Output the (X, Y) coordinate of the center of the cell containing the given text.  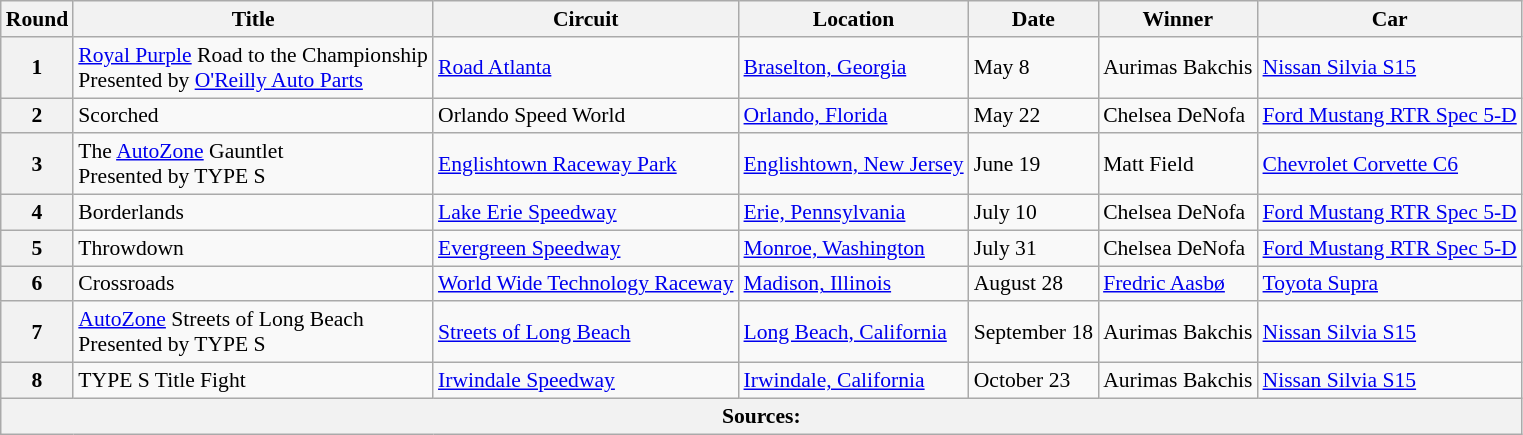
Streets of Long Beach (586, 332)
AutoZone Streets of Long BeachPresented by TYPE S (253, 332)
Evergreen Speedway (586, 248)
7 (38, 332)
Lake Erie Speedway (586, 213)
Date (1034, 19)
July 10 (1034, 213)
Scorched (253, 116)
Matt Field (1178, 164)
Royal Purple Road to the ChampionshipPresented by O'Reilly Auto Parts (253, 68)
TYPE S Title Fight (253, 381)
August 28 (1034, 284)
Braselton, Georgia (854, 68)
Title (253, 19)
July 31 (1034, 248)
Englishtown Raceway Park (586, 164)
2 (38, 116)
Crossroads (253, 284)
3 (38, 164)
Fredric Aasbø (1178, 284)
Location (854, 19)
Road Atlanta (586, 68)
Car (1390, 19)
Irwindale, California (854, 381)
Englishtown, New Jersey (854, 164)
Toyota Supra (1390, 284)
Monroe, Washington (854, 248)
Winner (1178, 19)
The AutoZone GauntletPresented by TYPE S (253, 164)
June 19 (1034, 164)
Chevrolet Corvette C6 (1390, 164)
World Wide Technology Raceway (586, 284)
Madison, Illinois (854, 284)
September 18 (1034, 332)
5 (38, 248)
Irwindale Speedway (586, 381)
6 (38, 284)
8 (38, 381)
Borderlands (253, 213)
Throwdown (253, 248)
4 (38, 213)
October 23 (1034, 381)
May 22 (1034, 116)
Sources: (762, 416)
Circuit (586, 19)
Round (38, 19)
Orlando, Florida (854, 116)
May 8 (1034, 68)
Erie, Pennsylvania (854, 213)
1 (38, 68)
Orlando Speed World (586, 116)
Long Beach, California (854, 332)
